Locate the cell with the specified text and output its [x, y] center coordinate. 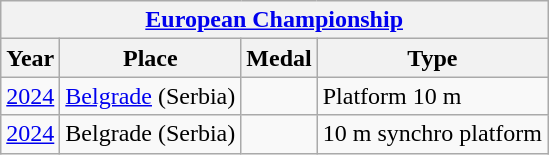
10 m synchro platform [432, 134]
European Championship [274, 20]
Place [150, 58]
Medal [279, 58]
Platform 10 m [432, 96]
Type [432, 58]
Year [30, 58]
